For the text-containing cell, return its midpoint in (X, Y) coordinate format. 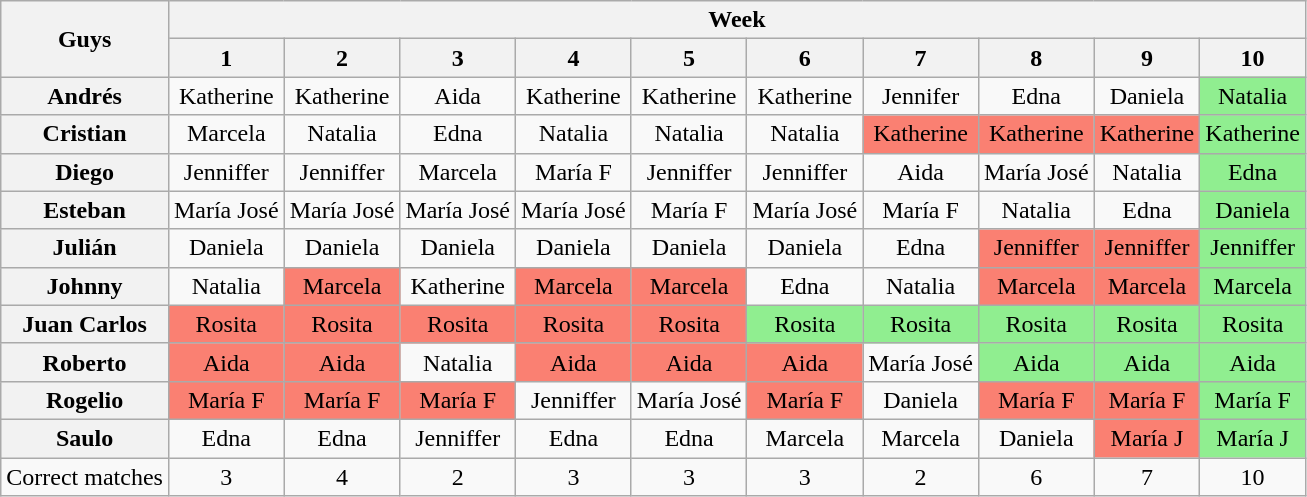
Rogelio (85, 400)
Week (736, 20)
5 (689, 58)
9 (1147, 58)
Johnny (85, 286)
Andrés (85, 96)
Roberto (85, 362)
Saulo (85, 438)
1 (226, 58)
Esteban (85, 210)
Julián (85, 248)
Diego (85, 172)
Cristian (85, 134)
Jennifer (921, 96)
Juan Carlos (85, 324)
8 (1036, 58)
Correct matches (85, 477)
Guys (85, 39)
